Locate the cell with the specified text and output its (x, y) center coordinate. 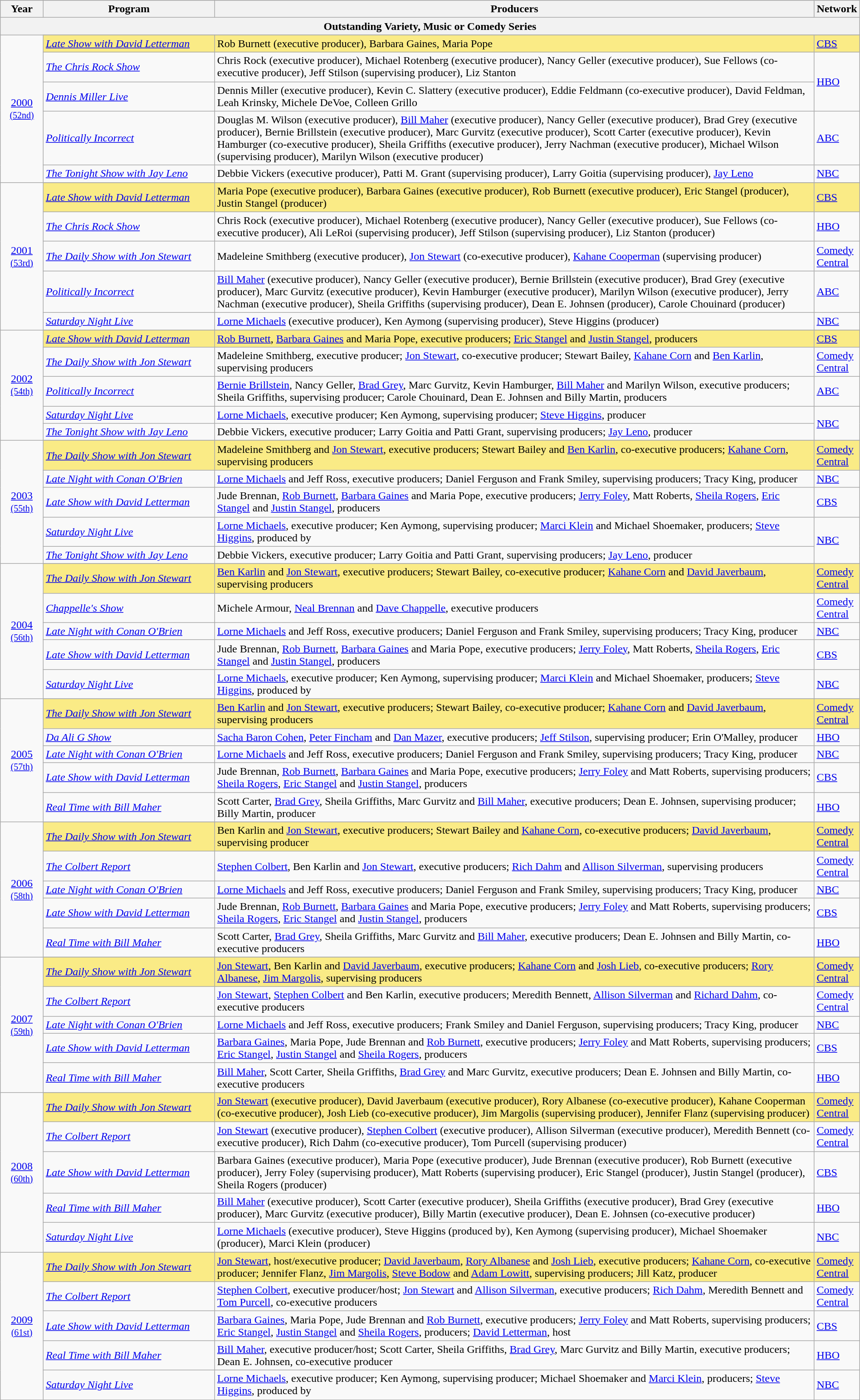
2004(56th) (22, 631)
Rob Burnett, Barbara Gaines and Maria Pope, executive producers; Eric Stangel and Justin Stangel, producers (514, 339)
Da Ali G Show (129, 737)
Stephen Colbert, Ben Karlin and Jon Stewart, executive producers; Rich Dahm and Allison Silverman, supervising producers (514, 866)
Outstanding Variety, Music or Comedy Series (430, 26)
Network (837, 9)
2001(53rd) (22, 256)
2000(52nd) (22, 109)
Bill Maher, Scott Carter, Sheila Griffiths, Brad Grey and Marc Gurvitz, executive producers; Dean E. Johnsen and Billy Martin, co-executive producers (514, 1077)
2008(60th) (22, 1172)
Madeleine Smithberg (executive producer), Jon Stewart (co-executive producer), Kahane Cooperman (supervising producer) (514, 256)
Chappelle's Show (129, 608)
Lorne Michaels, executive producer; Ken Aymong, supervising producer; Steve Higgins, producer (514, 415)
Dennis Miller Live (129, 96)
Scott Carter, Brad Grey, Sheila Griffiths, Marc Gurvitz and Bill Maher, executive producers; Dean E. Johnsen and Billy Martin, co-executive producers (514, 942)
Year (22, 9)
2007(59th) (22, 1025)
Sacha Baron Cohen, Peter Fincham and Dan Mazer, executive producers; Jeff Stilson, supervising producer; Erin O'Malley, producer (514, 737)
Lorne Michaels (executive producer), Ken Aymong (supervising producer), Steve Higgins (producer) (514, 321)
2003(55th) (22, 502)
2002(54th) (22, 385)
2009(61st) (22, 1326)
Ben Karlin and Jon Stewart, executive producers; Stewart Bailey and Kahane Corn, co-executive producers; David Javerbaum, supervising producer (514, 837)
Jon Stewart, Stephen Colbert and Ben Karlin, executive producers; Meredith Bennett, Allison Silverman and Richard Dahm, co-executive producers (514, 1001)
Program (129, 9)
2005(57th) (22, 760)
Madeleine Smithberg, executive producer; Jon Stewart, co-executive producer; Stewart Bailey, Kahane Corn and Ben Karlin, supervising producers (514, 362)
Madeleine Smithberg and Jon Stewart, executive producers; Stewart Bailey and Ben Karlin, co-executive producers; Kahane Corn, supervising producers (514, 455)
Producers (514, 9)
2006(58th) (22, 890)
Michele Armour, Neal Brennan and Dave Chappelle, executive producers (514, 608)
Lorne Michaels, executive producer; Ken Aymong, supervising producer; Michael Shoemaker and Marci Klein, producers; Steve Higgins, produced by (514, 1385)
Debbie Vickers (executive producer), Patti M. Grant (supervising producer), Larry Goitia (supervising producer), Jay Leno (514, 174)
Lorne Michaels and Jeff Ross, executive producers; Frank Smiley and Daniel Ferguson, supervising producers; Tracy King, producer (514, 1025)
Rob Burnett (executive producer), Barbara Gaines, Maria Pope (514, 44)
